Determine the [X, Y] coordinate at the center of the cell enclosing the given text.  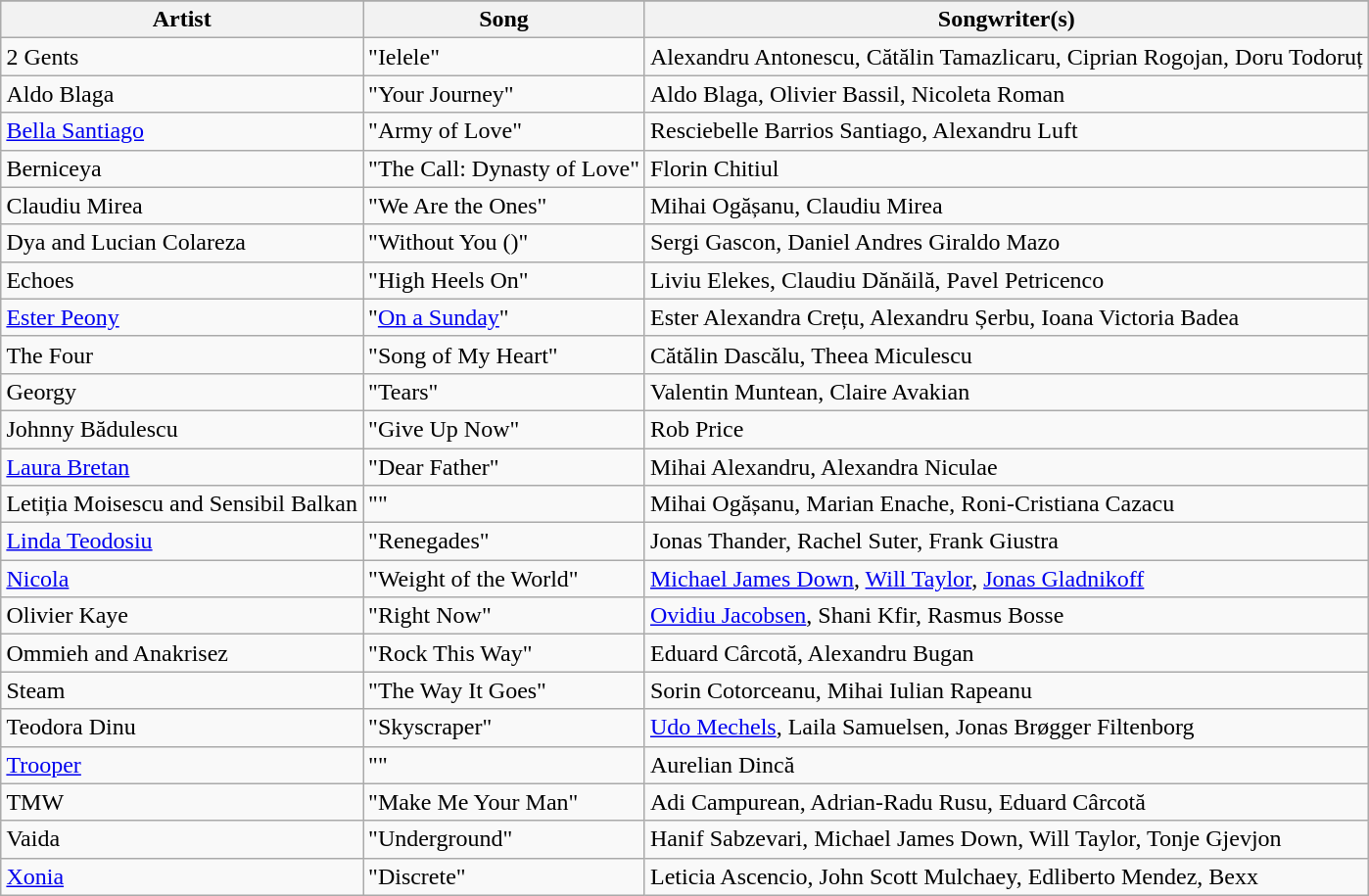
Adi Campurean, Adrian-Radu Rusu, Eduard Cârcotă [1007, 802]
"Weight of the World" [504, 579]
Trooper [182, 765]
Nicola [182, 579]
"Tears" [504, 392]
Leticia Ascencio, John Scott Mulchaey, Edliberto Mendez, Bexx [1007, 876]
Echoes [182, 280]
The Four [182, 354]
Sorin Cotorceanu, Mihai Iulian Rapeanu [1007, 690]
Artist [182, 20]
Sergi Gascon, Daniel Andres Giraldo Mazo [1007, 243]
Mihai Ogășanu, Marian Enache, Roni-Cristiana Cazacu [1007, 504]
2 Gents [182, 57]
Laura Bretan [182, 467]
Dya and Lucian Colareza [182, 243]
Johnny Bădulescu [182, 429]
Linda Teodosiu [182, 542]
"Make Me Your Man" [504, 802]
"Rock This Way" [504, 653]
Aurelian Dincă [1007, 765]
Ester Alexandra Crețu, Alexandru Șerbu, Ioana Victoria Badea [1007, 317]
Liviu Elekes, Claudiu Dănăilă, Pavel Petricenco [1007, 280]
Song [504, 20]
Eduard Cârcotă, Alexandru Bugan [1007, 653]
Rob Price [1007, 429]
Mihai Alexandru, Alexandra Niculae [1007, 467]
Xonia [182, 876]
"The Way It Goes" [504, 690]
Ovidiu Jacobsen, Shani Kfir, Rasmus Bosse [1007, 616]
Jonas Thander, Rachel Suter, Frank Giustra [1007, 542]
"Right Now" [504, 616]
"High Heels On" [504, 280]
Berniceya [182, 168]
Olivier Kaye [182, 616]
"Ielele" [504, 57]
Teodora Dinu [182, 728]
"The Call: Dynasty of Love" [504, 168]
"On a Sunday" [504, 317]
Michael James Down, Will Taylor, Jonas Gladnikoff [1007, 579]
"Your Journey" [504, 94]
Georgy [182, 392]
Vaida [182, 839]
"Give Up Now" [504, 429]
"Without You ()" [504, 243]
"Dear Father" [504, 467]
"We Are the Ones" [504, 206]
Resciebelle Barrios Santiago, Alexandru Luft [1007, 131]
Letiția Moisescu and Sensibil Balkan [182, 504]
Udo Mechels, Laila Samuelsen, Jonas Brøgger Filtenborg [1007, 728]
Florin Chitiul [1007, 168]
"Song of My Heart" [504, 354]
"Renegades" [504, 542]
Claudiu Mirea [182, 206]
Alexandru Antonescu, Cătălin Tamazlicaru, Ciprian Rogojan, Doru Todoruț [1007, 57]
Bella Santiago [182, 131]
Valentin Muntean, Claire Avakian [1007, 392]
"Discrete" [504, 876]
"Underground" [504, 839]
Mihai Ogășanu, Claudiu Mirea [1007, 206]
Aldo Blaga [182, 94]
Songwriter(s) [1007, 20]
"Skyscraper" [504, 728]
Ester Peony [182, 317]
Hanif Sabzevari, Michael James Down, Will Taylor, Tonje Gjevjon [1007, 839]
Steam [182, 690]
Aldo Blaga, Olivier Bassil, Nicoleta Roman [1007, 94]
Cătălin Dascălu, Theea Miculescu [1007, 354]
Ommieh and Anakrisez [182, 653]
TMW [182, 802]
"Army of Love" [504, 131]
